Detect which cell encompasses the target text, then output its (x, y) center coordinate. 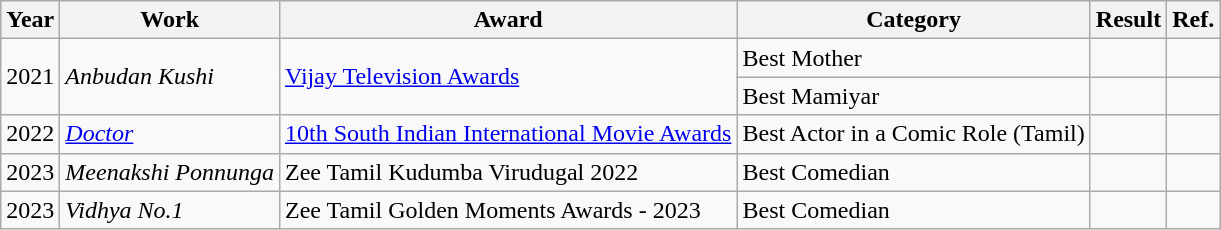
Year (30, 20)
Award (508, 20)
Vidhya No.1 (170, 210)
2021 (30, 77)
Category (914, 20)
Vijay Television Awards (508, 77)
Best Actor in a Comic Role (Tamil) (914, 134)
2022 (30, 134)
Ref. (1194, 20)
Best Mamiyar (914, 96)
Meenakshi Ponnunga (170, 172)
Work (170, 20)
Zee Tamil Kudumba Virudugal 2022 (508, 172)
Anbudan Kushi (170, 77)
Doctor (170, 134)
10th South Indian International Movie Awards (508, 134)
Result (1128, 20)
Zee Tamil Golden Moments Awards - 2023 (508, 210)
Best Mother (914, 58)
